Determine the [x, y] coordinate at the center of the cell enclosing the given text.  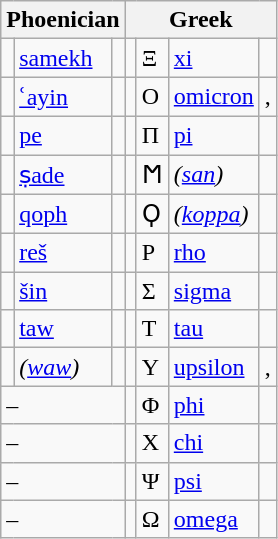
Ρ [152, 253]
Phoenician [63, 20]
Ξ [152, 58]
Φ [152, 405]
chi [214, 443]
reš [64, 253]
(san) [214, 174]
(waw) [64, 367]
Ψ [152, 481]
Ϻ [152, 174]
tau [214, 329]
sigma [214, 291]
Σ [152, 291]
samekh [64, 58]
Ω [152, 519]
taw [64, 329]
upsilon [214, 367]
omicron [214, 97]
ṣade [64, 174]
Τ [152, 329]
(koppa) [214, 214]
qoph [64, 214]
Υ [152, 367]
pi [214, 135]
Π [152, 135]
phi [214, 405]
omega [214, 519]
pe [64, 135]
ʿayin [64, 97]
Ϙ [152, 214]
psi [214, 481]
Χ [152, 443]
rho [214, 253]
Greek [200, 20]
Ο [152, 97]
xi [214, 58]
šin [64, 291]
